Provide the [x, y] coordinate of the cell's center where the given text is located.  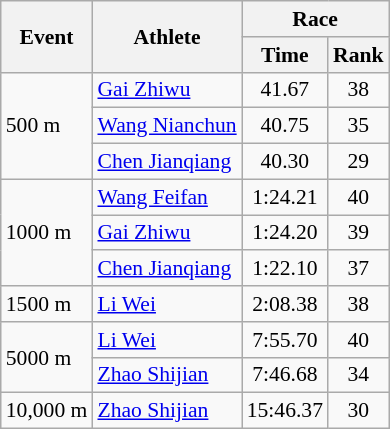
7:55.70 [285, 340]
41.67 [285, 90]
Wang Nianchun [166, 126]
1:22.10 [285, 269]
29 [358, 162]
2:08.38 [285, 304]
7:46.68 [285, 375]
1000 m [47, 232]
Wang Feifan [166, 197]
Rank [358, 55]
5000 m [47, 358]
35 [358, 126]
500 m [47, 126]
Race [316, 19]
Event [47, 36]
1:24.21 [285, 197]
1:24.20 [285, 233]
39 [358, 233]
34 [358, 375]
Time [285, 55]
10,000 m [47, 411]
Athlete [166, 36]
30 [358, 411]
1500 m [47, 304]
40.75 [285, 126]
40.30 [285, 162]
37 [358, 269]
15:46.37 [285, 411]
